Search for the cell housing the specified text and yield its (X, Y) center coordinate. 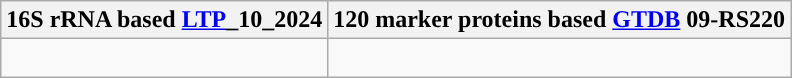
16S rRNA based LTP_10_2024 (164, 20)
120 marker proteins based GTDB 09-RS220 (560, 20)
